Extract the (x, y) coordinate from the center of the cell holding the provided text.  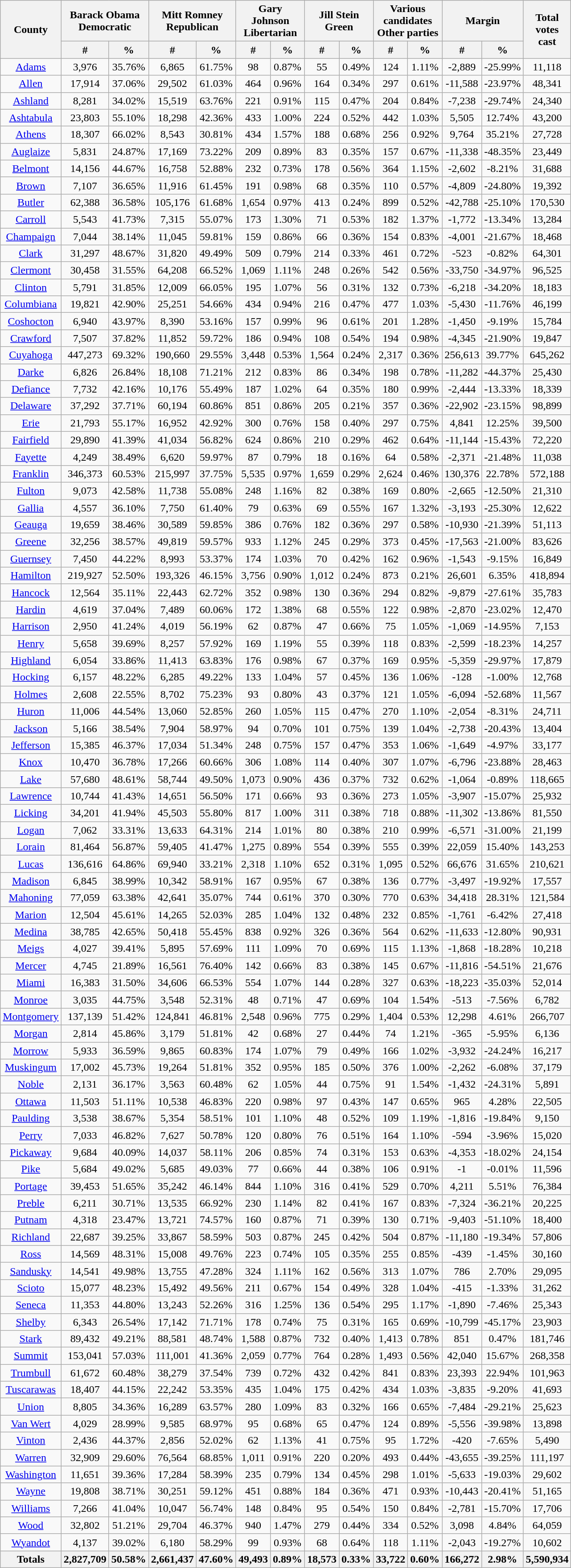
-11,302 (462, 813)
-8.21% (503, 168)
273 (390, 796)
18,108 (172, 372)
18,339 (547, 389)
-2,602 (462, 168)
23,393 (462, 1373)
88,581 (172, 1339)
13,404 (547, 728)
60.83% (216, 1050)
-3,193 (462, 508)
Gallia (31, 508)
-3,835 (462, 1390)
34.02% (128, 101)
56.19% (216, 626)
22,505 (547, 1101)
46,199 (547, 304)
Jefferson (31, 745)
46.15% (216, 576)
15,519 (172, 101)
Auglaize (31, 151)
Putnam (31, 1220)
Lucas (31, 864)
6,180 (172, 1542)
-20.43% (503, 728)
Hardin (31, 610)
41,693 (547, 1390)
61.03% (216, 84)
65 (322, 1424)
58.11% (216, 1152)
817 (253, 813)
Meigs (31, 949)
Various candidatesOther parties (408, 21)
49.98% (128, 1271)
10,602 (547, 1542)
2.98% (503, 1559)
-11,633 (462, 932)
873 (390, 576)
49.50% (216, 779)
9,150 (547, 1118)
Total votes cast (547, 29)
364 (390, 168)
180 (390, 389)
-1,772 (462, 219)
109 (390, 1118)
15,077 (85, 1288)
12,504 (85, 915)
120 (253, 1135)
260 (253, 711)
36.59% (128, 1050)
37.06% (128, 84)
31.85% (128, 287)
201 (390, 321)
71.21% (216, 372)
188 (322, 135)
-5,556 (462, 1424)
Noble (31, 1085)
76,564 (172, 1457)
59.81% (216, 237)
28.31% (503, 898)
-19.03% (503, 1474)
462 (390, 440)
3,538 (85, 1118)
5,831 (85, 151)
-27.61% (503, 593)
55.10% (128, 118)
14,569 (85, 1254)
1.16% (287, 491)
5,933 (85, 1050)
160 (253, 1220)
4,557 (85, 508)
37.71% (128, 406)
56.82% (216, 440)
175 (322, 1390)
Morrow (31, 1050)
111,197 (547, 1457)
8,805 (85, 1407)
Shelby (31, 1322)
148 (253, 1508)
55.08% (216, 491)
16,561 (172, 966)
-7,238 (462, 101)
1,011 (253, 1457)
35.07% (216, 898)
11,118 (547, 67)
Erie (31, 423)
212 (253, 372)
-44.37% (503, 372)
-4,001 (462, 237)
57,680 (85, 779)
5.51% (503, 1186)
12.25% (503, 423)
13,633 (172, 830)
24,154 (547, 1152)
Adams (31, 67)
35.11% (128, 593)
32,256 (85, 542)
49,493 (253, 1559)
69 (322, 508)
114 (322, 762)
30,160 (547, 1254)
45.73% (128, 1068)
30,458 (85, 270)
13,243 (172, 1305)
493 (390, 1457)
83,626 (547, 542)
204 (390, 101)
10,538 (172, 1101)
13,898 (547, 1424)
106 (390, 1169)
Wayne (31, 1491)
30,589 (172, 525)
Portage (31, 1186)
2,624 (390, 474)
300 (253, 423)
41.73% (128, 219)
38.14% (128, 237)
Delaware (31, 406)
12,298 (462, 1016)
19,264 (172, 1068)
31.55% (128, 270)
2,436 (85, 1441)
775 (322, 1016)
386 (253, 525)
-21.90% (503, 338)
-9,879 (462, 593)
Logan (31, 830)
35,783 (547, 593)
52.03% (216, 915)
75.23% (216, 694)
652 (322, 864)
58.59% (216, 1237)
134 (322, 1474)
-31.00% (503, 830)
7,750 (172, 508)
61.45% (216, 185)
Jackson (31, 728)
2,059 (253, 1356)
418,894 (547, 576)
31,688 (547, 168)
-365 (462, 1033)
54.66% (216, 304)
2,661,437 (172, 1559)
35,242 (172, 1186)
55.49% (216, 389)
285 (253, 915)
-9,403 (462, 1220)
130,376 (462, 474)
2,131 (85, 1085)
44.15% (128, 1390)
21,793 (85, 423)
1.25% (287, 1305)
-11,338 (462, 151)
209 (253, 151)
-25.30% (503, 508)
98 (253, 67)
15,020 (547, 1135)
-19.84% (503, 1118)
37.54% (216, 1373)
451 (253, 1491)
-2,262 (462, 1068)
Warren (31, 1457)
186 (253, 338)
Vinton (31, 1441)
219,927 (85, 576)
0.57% (425, 185)
77,059 (85, 898)
33.31% (128, 830)
61.75% (216, 67)
-1.00% (503, 677)
22.78% (503, 474)
22.94% (503, 1373)
52,014 (547, 983)
-12.50% (503, 491)
111 (253, 949)
60.86% (216, 406)
256,613 (462, 355)
Van Wert (31, 1424)
-21.48% (503, 457)
4,841 (462, 423)
Geauga (31, 525)
334 (390, 1525)
-2,665 (462, 491)
172 (253, 610)
-10,799 (462, 1322)
10,342 (172, 881)
18,573 (322, 1559)
413 (322, 202)
57.69% (216, 949)
11,852 (172, 338)
64,301 (547, 254)
17,034 (172, 745)
50.58% (128, 1559)
645,262 (547, 355)
1.47% (287, 1525)
12,768 (547, 677)
124,841 (172, 1016)
61.68% (216, 202)
15.67% (503, 1356)
29,502 (172, 84)
-1,761 (462, 915)
Paulding (31, 1118)
42.90% (128, 304)
5,658 (85, 643)
Lake (31, 779)
-11,144 (462, 440)
49.76% (216, 1254)
11,413 (172, 660)
19,821 (85, 304)
12,470 (547, 610)
5,590,934 (547, 1559)
48.61% (128, 779)
59.97% (216, 457)
-9.15% (503, 559)
90,931 (547, 932)
55.80% (216, 813)
145 (390, 966)
97 (322, 1101)
18,298 (172, 118)
48.23% (128, 1288)
4,211 (462, 1186)
12.74% (503, 118)
110 (390, 185)
6,211 (85, 1203)
42.36% (216, 118)
-29.97% (503, 660)
Franklin (31, 474)
15,008 (172, 1254)
143,253 (547, 847)
41 (322, 1441)
-29.21% (503, 1407)
205 (322, 406)
-5,430 (462, 304)
294 (390, 593)
Butler (31, 202)
206 (253, 1152)
Hamilton (31, 576)
39,500 (547, 423)
53.37% (216, 559)
58.97% (216, 728)
31.50% (128, 983)
122 (390, 610)
4,137 (85, 1542)
1.21% (425, 1033)
1.72% (425, 1441)
7,153 (547, 626)
216 (322, 304)
10,470 (85, 762)
0.30% (357, 898)
44.67% (128, 168)
14,257 (547, 643)
-20.41% (503, 1491)
3,756 (253, 576)
-36.21% (503, 1203)
49.02% (128, 1169)
49.03% (216, 1169)
41.47% (216, 847)
34,418 (462, 898)
223 (253, 1254)
-51.10% (503, 1220)
21,676 (547, 966)
433 (253, 118)
-6,796 (462, 762)
503 (253, 1237)
10,744 (85, 796)
11,503 (85, 1101)
Mitt RomneyRepublican (192, 21)
-128 (462, 677)
29.60% (128, 1457)
739 (253, 1373)
-23.02% (503, 610)
1,564 (322, 355)
15,385 (85, 745)
Knox (31, 762)
-21.39% (503, 525)
0.46% (425, 474)
786 (462, 1271)
51.65% (128, 1186)
42,040 (462, 1356)
-439 (462, 1254)
Carroll (31, 219)
-6,571 (462, 830)
6,285 (172, 677)
190,660 (172, 355)
105,176 (172, 202)
-2,043 (462, 1542)
353 (390, 745)
1,095 (390, 864)
215,997 (172, 474)
5,685 (172, 1169)
8,281 (85, 101)
32,909 (85, 1457)
9,684 (85, 1152)
-7,484 (462, 1407)
38.57% (128, 542)
66.53% (216, 983)
-1,543 (462, 559)
51.34% (216, 745)
-3,932 (462, 1050)
Summit (31, 1356)
57 (322, 677)
20,225 (547, 1203)
2,317 (390, 355)
Wood (31, 1525)
21,199 (547, 830)
13,535 (172, 1203)
69,940 (172, 864)
49.56% (216, 1288)
52.31% (216, 999)
33.86% (128, 660)
39.41% (128, 949)
38.46% (128, 525)
-4.97% (503, 745)
80 (322, 830)
21.89% (128, 966)
184 (322, 1491)
Lorain (31, 847)
-35.03% (503, 983)
59.57% (216, 542)
3,035 (85, 999)
57.92% (216, 643)
142 (253, 966)
-3.96% (503, 1135)
Brown (31, 185)
42.92% (216, 423)
-24.80% (503, 185)
36.78% (128, 762)
529 (390, 1186)
63.83% (216, 660)
-15.70% (503, 1508)
-2,870 (462, 610)
Ross (31, 1254)
Belmont (31, 168)
Scioto (31, 1288)
176 (253, 660)
Henry (31, 643)
326 (322, 932)
64.31% (216, 830)
933 (253, 542)
60.53% (128, 474)
3,976 (85, 67)
42.58% (128, 491)
7,904 (172, 728)
4,745 (85, 966)
28,463 (547, 762)
41.36% (216, 1356)
-11,816 (462, 966)
19,847 (547, 338)
3,179 (172, 1033)
171 (253, 796)
-5,633 (462, 1474)
-420 (462, 1441)
51.42% (128, 1016)
41.39% (128, 440)
1.28% (425, 321)
-19.92% (503, 881)
0.20% (357, 1457)
370 (322, 898)
48,341 (547, 84)
41.04% (128, 1508)
-1,868 (462, 949)
9,585 (172, 1424)
15.40% (503, 847)
-29.74% (503, 101)
48.67% (128, 254)
1.08% (287, 762)
6,054 (85, 660)
7,627 (172, 1135)
-18.28% (503, 949)
1.57% (287, 135)
0.82% (425, 593)
-5.95% (503, 1033)
52.50% (128, 576)
51,113 (547, 525)
Fairfield (31, 440)
17,879 (547, 660)
38.99% (128, 881)
256 (390, 135)
48.31% (128, 1254)
14,265 (172, 915)
1,404 (390, 1016)
37.82% (128, 338)
-34.97% (503, 270)
328 (390, 1288)
60.06% (216, 610)
770 (390, 898)
-15.43% (503, 440)
0.16% (357, 457)
-52.68% (503, 694)
Barack ObamaDemocratic (105, 21)
Allen (31, 84)
6,940 (85, 321)
121,584 (547, 898)
43 (322, 694)
19,659 (85, 525)
Athens (31, 135)
-1,432 (462, 1085)
29,704 (172, 1525)
-48.35% (503, 151)
Preble (31, 1203)
11,045 (172, 237)
105 (322, 1254)
24,340 (547, 101)
-7.46% (503, 1305)
Pike (31, 1169)
58,744 (172, 779)
-11,180 (462, 1237)
26.54% (128, 1322)
7,315 (172, 219)
0.60% (425, 1559)
266,707 (547, 1016)
-42,788 (462, 202)
5,166 (85, 728)
542 (390, 270)
8,543 (172, 135)
373 (390, 542)
-13.86% (503, 813)
191 (253, 185)
17,706 (547, 1508)
136,616 (85, 864)
41.94% (128, 813)
51,165 (547, 1491)
7,266 (85, 1508)
-9.20% (503, 1390)
1,659 (322, 474)
-7.56% (503, 999)
1,588 (253, 1339)
17,266 (172, 762)
14,651 (172, 796)
-523 (462, 254)
159 (253, 237)
-2,371 (462, 457)
2,950 (85, 626)
81,464 (85, 847)
Perry (31, 1135)
-594 (462, 1135)
69.32% (128, 355)
3,448 (253, 355)
195 (253, 287)
11,738 (172, 491)
94 (253, 728)
1,654 (253, 202)
-15.07% (503, 796)
71.71% (216, 1322)
11,038 (547, 457)
18,400 (547, 1220)
-0.01% (503, 1169)
76,384 (547, 1186)
57.03% (128, 1356)
16,758 (172, 168)
10,176 (172, 389)
461 (390, 254)
31,820 (172, 254)
22.55% (128, 694)
1.15% (425, 168)
-513 (462, 999)
8,702 (172, 694)
38.71% (128, 1491)
5,505 (462, 118)
-34.20% (503, 287)
48.22% (128, 677)
255 (390, 1254)
6,343 (85, 1322)
29,095 (547, 1271)
26,601 (462, 576)
23.47% (128, 1220)
Wyandot (31, 1542)
-1 (462, 1169)
1.12% (287, 542)
280 (253, 1407)
37,179 (547, 1068)
52.26% (216, 1305)
Pickaway (31, 1152)
718 (390, 813)
4.84% (503, 1525)
-6.08% (503, 1068)
9,865 (172, 1050)
50,418 (172, 932)
22,242 (172, 1390)
Marion (31, 915)
5,791 (85, 287)
64,208 (172, 270)
-6.42% (503, 915)
-23.97% (503, 84)
Hancock (31, 593)
15,492 (172, 1288)
Muskingum (31, 1068)
158 (322, 423)
4,249 (85, 457)
7,062 (85, 830)
42.65% (128, 932)
-24.24% (503, 1050)
87 (253, 457)
346,373 (85, 474)
139 (390, 728)
37.04% (128, 610)
29.55% (216, 355)
63.76% (216, 101)
Stark (31, 1339)
33,867 (172, 1237)
31,297 (85, 254)
-11.76% (503, 304)
147 (390, 1101)
2.70% (503, 1271)
76.40% (216, 966)
Sandusky (31, 1271)
7,107 (85, 185)
166,272 (462, 1559)
7,489 (172, 610)
Champaign (31, 237)
89,432 (85, 1339)
Lawrence (31, 796)
49,819 (172, 542)
5,354 (172, 1118)
5,891 (547, 1085)
0.51% (357, 1135)
-1.33% (503, 1288)
27 (322, 1033)
41,034 (172, 440)
46.83% (216, 1101)
47.60% (216, 1559)
4.28% (503, 1101)
61.40% (216, 508)
230 (253, 1203)
23,449 (547, 151)
7,507 (85, 338)
1.14% (287, 1203)
45,503 (172, 813)
99 (253, 1542)
16,849 (547, 559)
36.58% (128, 202)
21,310 (547, 491)
-2,054 (462, 711)
42 (253, 1033)
0.48% (357, 915)
31.65% (503, 864)
35.21% (503, 135)
44.80% (128, 1305)
-18.02% (503, 1152)
38.67% (128, 1118)
6,782 (547, 999)
62,388 (85, 202)
37,292 (85, 406)
47.28% (216, 1271)
12,009 (172, 287)
Darke (31, 372)
39.69% (128, 643)
555 (390, 847)
Licking (31, 813)
Ashland (31, 101)
-17,563 (462, 542)
1,069 (253, 270)
0.32% (357, 1407)
64.86% (128, 864)
57,806 (547, 1237)
Williams (31, 1508)
40.09% (128, 1152)
295 (390, 1305)
-19.27% (503, 1542)
36.17% (128, 1085)
-18.23% (503, 643)
6,865 (172, 67)
25,623 (547, 1407)
Columbiana (31, 304)
432 (322, 1373)
66 (322, 237)
111,001 (172, 1356)
Miami (31, 983)
9,764 (462, 135)
1,413 (390, 1339)
307 (390, 762)
49.49% (216, 254)
Medina (31, 932)
Guernsey (31, 559)
3,098 (462, 1525)
6,136 (547, 1033)
10,047 (172, 1508)
Hocking (31, 677)
Seneca (31, 1305)
38.49% (128, 457)
224 (322, 118)
5,895 (172, 949)
42,641 (172, 898)
39.77% (503, 355)
56.50% (216, 796)
-2,444 (462, 389)
-21.67% (503, 237)
6,620 (172, 457)
6,826 (85, 372)
25,251 (172, 304)
Defiance (31, 389)
153,041 (85, 1356)
38.54% (128, 728)
5,490 (547, 1441)
31,262 (547, 1288)
Margin (483, 21)
572,188 (547, 474)
Coshocton (31, 321)
Montgomery (31, 1016)
15,784 (547, 321)
187 (253, 389)
764 (322, 1356)
18,468 (547, 237)
313 (390, 1271)
24,711 (547, 711)
-33,750 (462, 270)
Fulton (31, 491)
Monroe (31, 999)
841 (390, 1373)
0.26% (357, 270)
1.30% (287, 219)
198 (390, 372)
965 (462, 1101)
7,044 (85, 237)
11,567 (547, 694)
17,557 (547, 881)
101,963 (547, 1373)
268,358 (547, 1356)
2,548 (253, 1016)
56 (322, 287)
11,353 (85, 1305)
-7.65% (503, 1441)
311 (322, 813)
118,665 (547, 779)
298 (390, 1474)
14,037 (172, 1152)
-3,497 (462, 881)
436 (322, 779)
-45.17% (503, 1322)
193,326 (172, 576)
22,443 (172, 593)
2,318 (253, 864)
96 (322, 321)
435 (253, 1390)
-18,223 (462, 983)
0.50% (357, 1068)
Ashtabula (31, 118)
Harrison (31, 626)
-25.10% (503, 202)
29,602 (547, 1474)
4.61% (503, 1016)
-10,443 (462, 1491)
-3,907 (462, 796)
1,012 (322, 576)
18,407 (85, 1390)
-0.82% (503, 254)
44.54% (128, 711)
63.57% (216, 1407)
25,932 (547, 796)
49.22% (216, 677)
-6,094 (462, 694)
30,251 (172, 1491)
464 (253, 84)
564 (390, 932)
-2,889 (462, 67)
2,856 (172, 1441)
58.29% (216, 1542)
9,073 (85, 491)
53.16% (216, 321)
-43,655 (462, 1457)
4,318 (85, 1220)
6,845 (85, 881)
33,177 (547, 745)
-23.15% (503, 406)
18,307 (85, 135)
59.12% (216, 1491)
91 (390, 1085)
74.57% (216, 1220)
44.75% (128, 999)
66.02% (128, 135)
Union (31, 1407)
16,217 (547, 1050)
1.17% (425, 1305)
-23.88% (503, 762)
Madison (31, 881)
18 (322, 457)
12,564 (85, 593)
235 (253, 1474)
-13.34% (503, 219)
-11,282 (462, 372)
-10,930 (462, 525)
43.97% (128, 321)
Totals (31, 1559)
210,621 (547, 864)
-39.98% (503, 1424)
51.21% (128, 1525)
-39.25% (503, 1457)
170,530 (547, 202)
46.14% (216, 1186)
-8.31% (503, 711)
-22,902 (462, 406)
52.02% (216, 1441)
66.05% (216, 287)
76 (322, 1135)
50.78% (216, 1135)
471 (390, 1491)
-6,218 (462, 287)
66.52% (216, 270)
60.66% (216, 762)
41.43% (128, 796)
1,493 (390, 1356)
357 (390, 406)
51.11% (128, 1101)
98,899 (547, 406)
Washington (31, 1474)
0.43% (357, 1101)
36.10% (128, 508)
59.72% (216, 338)
-2,781 (462, 1508)
72,220 (547, 440)
52.85% (216, 711)
940 (253, 1525)
-13.33% (503, 389)
-24.31% (503, 1085)
14,541 (85, 1271)
39.02% (128, 1542)
Trumbull (31, 1373)
4,619 (85, 610)
48.74% (216, 1339)
-4,345 (462, 338)
56.87% (128, 847)
624 (253, 440)
25,343 (547, 1305)
26.84% (128, 372)
5,535 (253, 474)
23,903 (547, 1322)
17,284 (172, 1474)
327 (390, 983)
108 (322, 338)
306 (253, 762)
153 (390, 1152)
52.88% (216, 168)
66,676 (462, 864)
38,785 (85, 932)
73.22% (216, 151)
-5,359 (462, 660)
137,139 (85, 1016)
899 (390, 202)
1.32% (425, 508)
8,390 (172, 321)
18,183 (547, 287)
-12.80% (503, 932)
-25.99% (503, 67)
Gary JohnsonLibertarian (270, 21)
-1,069 (462, 626)
4,029 (85, 1424)
96,525 (547, 270)
-9.19% (503, 321)
-415 (462, 1288)
-7,324 (462, 1203)
Huron (31, 711)
-11,588 (462, 84)
-1.45% (503, 1254)
-21.00% (503, 542)
33.21% (216, 864)
13,060 (172, 711)
Richland (31, 1237)
-19.34% (503, 1237)
39.36% (128, 1474)
81,550 (547, 813)
17,142 (172, 1322)
8,993 (172, 559)
55.07% (216, 219)
27,728 (547, 135)
62.72% (216, 593)
53.35% (216, 1390)
64,059 (547, 1525)
-0.89% (503, 779)
12,622 (547, 508)
34,201 (85, 813)
5,684 (85, 1169)
442 (390, 118)
28.99% (128, 1424)
150 (390, 1508)
3,548 (172, 999)
194 (390, 338)
181,746 (547, 1339)
221 (253, 101)
744 (253, 898)
6.35% (503, 576)
42.16% (128, 389)
45.86% (128, 1033)
43,200 (547, 118)
13,755 (172, 1271)
Jill SteinGreen (339, 21)
30.81% (216, 135)
Morgan (31, 1033)
66.92% (216, 1203)
60,194 (172, 406)
-14.95% (503, 626)
Mahoning (31, 898)
165 (390, 1322)
55.17% (128, 423)
36.65% (128, 185)
3,563 (172, 1085)
68.85% (216, 1457)
11,651 (85, 1474)
55.45% (216, 932)
35.76% (128, 67)
44.22% (128, 559)
844 (253, 1186)
59,405 (172, 847)
25,430 (547, 372)
County (31, 29)
23,803 (85, 118)
-54.51% (503, 966)
270 (390, 711)
30.71% (128, 1203)
211 (253, 1288)
19,808 (85, 1491)
6,157 (85, 677)
7,033 (85, 1135)
Highland (31, 660)
173 (253, 219)
-2,738 (462, 728)
11,596 (547, 1169)
11,916 (172, 185)
5,543 (85, 219)
58.51% (216, 1118)
4,019 (172, 626)
Tuscarawas (31, 1390)
19,392 (547, 185)
121 (390, 694)
324 (253, 1271)
Clark (31, 254)
16,383 (85, 983)
22,059 (462, 847)
447,273 (85, 355)
34,606 (172, 983)
Cuyahoga (31, 355)
17,169 (172, 151)
1.38% (287, 610)
-1,450 (462, 321)
56.74% (216, 1508)
45.61% (128, 915)
1.37% (425, 219)
Greene (31, 542)
16,952 (172, 423)
38,279 (172, 1373)
279 (322, 1525)
144 (322, 983)
39.25% (128, 1237)
509 (253, 254)
477 (390, 304)
41.24% (128, 626)
17,914 (85, 84)
13,284 (547, 219)
22,687 (85, 1237)
13,721 (172, 1220)
86 (322, 372)
46.82% (128, 1135)
Mercer (31, 966)
17,002 (85, 1068)
2,608 (85, 694)
46.81% (216, 1016)
838 (253, 932)
133 (253, 677)
Holmes (31, 694)
Clermont (31, 270)
504 (390, 1237)
Crawford (31, 338)
-1,816 (462, 1118)
-4,809 (462, 185)
2,814 (85, 1033)
16,289 (172, 1407)
77 (253, 1169)
58.91% (216, 881)
Clinton (31, 287)
376 (390, 1068)
1,073 (253, 779)
104 (390, 999)
33,722 (390, 1559)
-4,353 (462, 1152)
Ottawa (31, 1101)
29,890 (85, 440)
185 (322, 1068)
24.87% (128, 151)
8,257 (172, 643)
63.38% (128, 898)
32,802 (85, 1525)
11,006 (85, 711)
44.37% (128, 1441)
7,450 (85, 559)
-1,064 (462, 779)
68.97% (216, 1424)
-1,890 (462, 1305)
37.75% (216, 474)
4,027 (85, 949)
2,827,709 (85, 1559)
7,732 (85, 389)
-2,599 (462, 643)
39,453 (85, 1186)
10,218 (547, 949)
34.36% (128, 1407)
14,156 (85, 168)
-1,649 (462, 745)
49.21% (128, 1339)
59.85% (216, 525)
Fayette (31, 457)
61,672 (85, 1373)
1,275 (253, 847)
27,418 (547, 915)
58.39% (216, 1474)
